Provide the [x, y] coordinate of the cell's center where the given text is located.  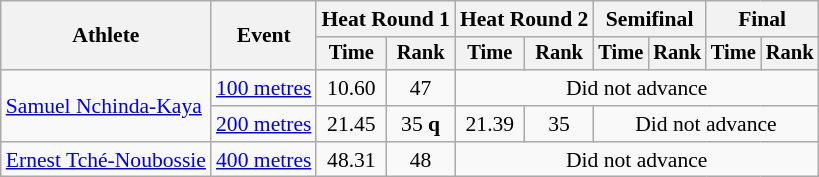
200 metres [264, 124]
21.39 [490, 124]
Athlete [106, 36]
35 q [420, 124]
Event [264, 36]
Heat Round 1 [385, 19]
35 [560, 124]
Final [762, 19]
Heat Round 2 [524, 19]
10.60 [351, 88]
100 metres [264, 88]
21.45 [351, 124]
Samuel Nchinda-Kaya [106, 106]
Semifinal [649, 19]
47 [420, 88]
